Extract the (x, y) coordinate from the center of the cell holding the provided text.  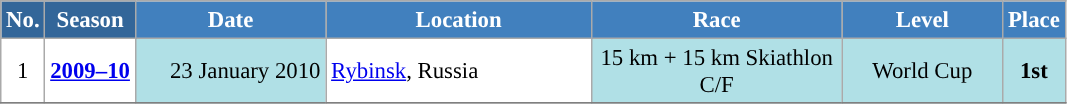
Race (716, 20)
Level (922, 20)
1st (1034, 72)
23 January 2010 (230, 72)
World Cup (922, 72)
15 km + 15 km Skiathlon C/F (716, 72)
No. (23, 20)
Date (230, 20)
Location (459, 20)
2009–10 (90, 72)
Place (1034, 20)
Season (90, 20)
Rybinsk, Russia (459, 72)
1 (23, 72)
